From the cell containing the given text, extract its center point as [X, Y] coordinate. 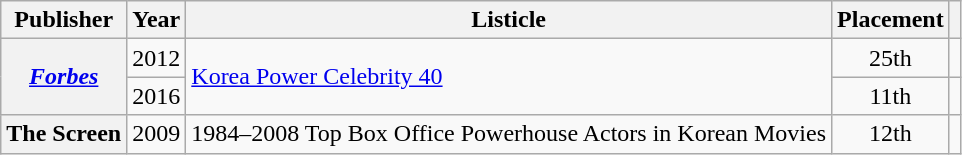
Forbes [64, 77]
12th [891, 134]
Korea Power Celebrity 40 [509, 77]
2016 [156, 96]
25th [891, 58]
2012 [156, 58]
The Screen [64, 134]
Publisher [64, 20]
Year [156, 20]
11th [891, 96]
Placement [891, 20]
Listicle [509, 20]
1984–2008 Top Box Office Powerhouse Actors in Korean Movies [509, 134]
2009 [156, 134]
